Search for the cell housing the specified text and yield its [x, y] center coordinate. 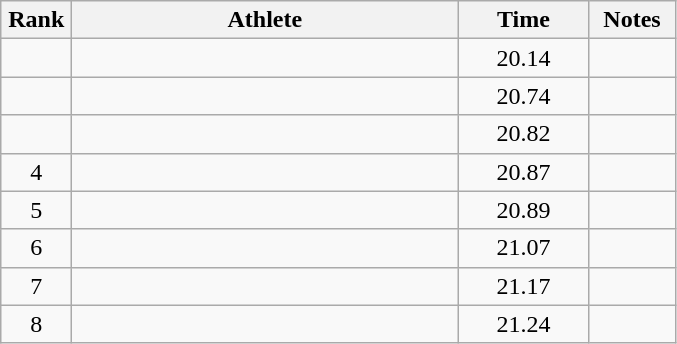
4 [36, 172]
21.07 [524, 248]
21.24 [524, 324]
20.14 [524, 58]
Notes [632, 20]
Athlete [265, 20]
21.17 [524, 286]
20.89 [524, 210]
6 [36, 248]
Time [524, 20]
Rank [36, 20]
20.87 [524, 172]
5 [36, 210]
20.82 [524, 134]
20.74 [524, 96]
7 [36, 286]
8 [36, 324]
